Capture the cell that displays the provided text and extract its (X, Y) central coordinate. 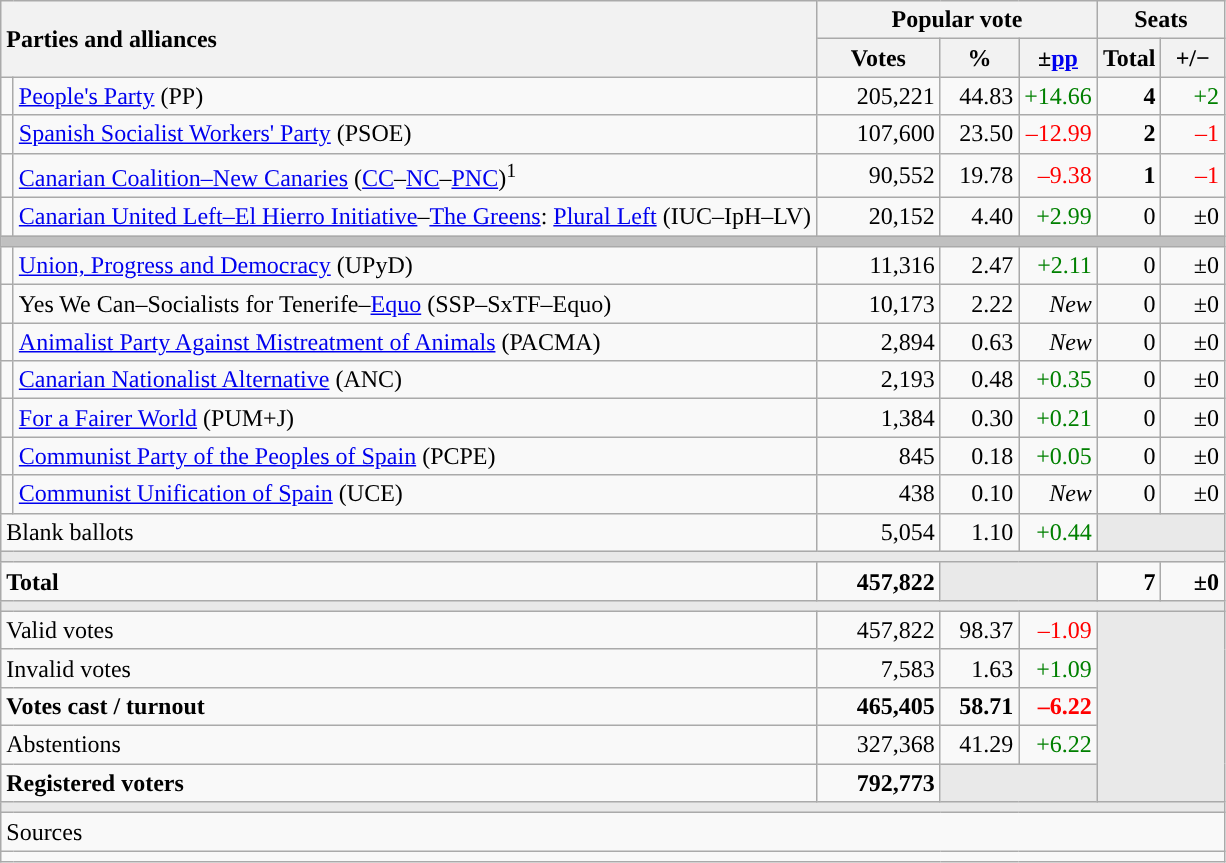
% (980, 58)
+14.66 (1058, 96)
44.83 (980, 96)
465,405 (879, 706)
Spanish Socialist Workers' Party (PSOE) (414, 134)
Registered voters (409, 783)
+2 (1193, 96)
Blank ballots (409, 532)
41.29 (980, 745)
–9.38 (1058, 176)
1,384 (879, 418)
Animalist Party Against Mistreatment of Animals (PACMA) (414, 342)
–6.22 (1058, 706)
0.63 (980, 342)
+1.09 (1058, 668)
+0.35 (1058, 380)
0.10 (980, 494)
2,894 (879, 342)
98.37 (980, 630)
5,054 (879, 532)
10,173 (879, 304)
+0.05 (1058, 456)
People's Party (PP) (414, 96)
+/− (1193, 58)
2.22 (980, 304)
107,600 (879, 134)
Sources (613, 832)
0.48 (980, 380)
7,583 (879, 668)
792,773 (879, 783)
438 (879, 494)
+6.22 (1058, 745)
1.10 (980, 532)
–12.99 (1058, 134)
327,368 (879, 745)
Canarian United Left–El Hierro Initiative–The Greens: Plural Left (IUC–IpH–LV) (414, 217)
Votes (879, 58)
Communist Unification of Spain (UCE) (414, 494)
Communist Party of the Peoples of Spain (PCPE) (414, 456)
845 (879, 456)
1.63 (980, 668)
90,552 (879, 176)
4 (1129, 96)
Parties and alliances (409, 39)
Votes cast / turnout (409, 706)
Abstentions (409, 745)
0.30 (980, 418)
7 (1129, 581)
205,221 (879, 96)
+0.21 (1058, 418)
+2.11 (1058, 266)
58.71 (980, 706)
Invalid votes (409, 668)
23.50 (980, 134)
Canarian Nationalist Alternative (ANC) (414, 380)
+2.99 (1058, 217)
Union, Progress and Democracy (UPyD) (414, 266)
1 (1129, 176)
2.47 (980, 266)
Canarian Coalition–New Canaries (CC–NC–PNC)1 (414, 176)
Popular vote (958, 20)
Seats (1160, 20)
Valid votes (409, 630)
±pp (1058, 58)
0.18 (980, 456)
Yes We Can–Socialists for Tenerife–Equo (SSP–SxTF–Equo) (414, 304)
2,193 (879, 380)
+0.44 (1058, 532)
19.78 (980, 176)
2 (1129, 134)
20,152 (879, 217)
For a Fairer World (PUM+J) (414, 418)
11,316 (879, 266)
–1.09 (1058, 630)
4.40 (980, 217)
